Output the [X, Y] coordinate of the center of the cell containing the given text.  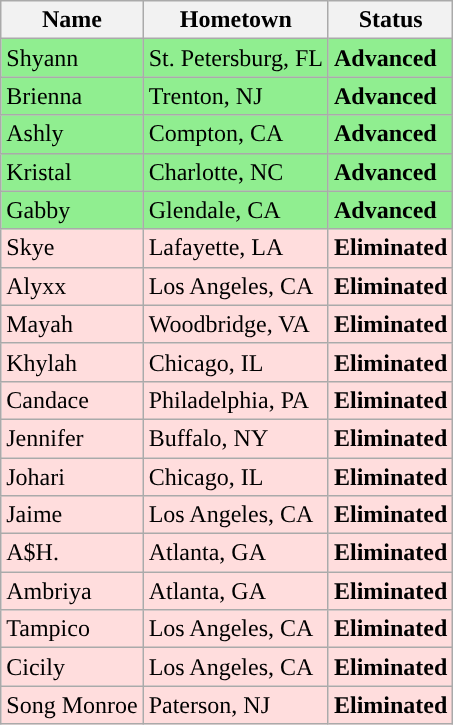
Name [72, 20]
Buffalo, NY [236, 438]
Brienna [72, 96]
Ashly [72, 134]
Khylah [72, 362]
Tampico [72, 629]
A$H. [72, 553]
Woodbridge, VA [236, 324]
Charlotte, NC [236, 172]
Cicily [72, 667]
Status [390, 20]
Johari [72, 477]
Lafayette, LA [236, 248]
Glendale, CA [236, 210]
Alyxx [72, 286]
Gabby [72, 210]
Ambriya [72, 591]
Jaime [72, 515]
Compton, CA [236, 134]
Mayah [72, 324]
Trenton, NJ [236, 96]
Candace [72, 400]
St. Petersburg, FL [236, 58]
Paterson, NJ [236, 705]
Philadelphia, PA [236, 400]
Kristal [72, 172]
Skye [72, 248]
Jennifer [72, 438]
Shyann [72, 58]
Song Monroe [72, 705]
Hometown [236, 20]
